Scan for the cell matching the given text and deliver its (x, y) coordinate at center. 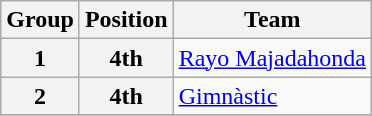
Rayo Majadahonda (272, 58)
Position (126, 20)
1 (40, 58)
Gimnàstic (272, 96)
2 (40, 96)
Group (40, 20)
Team (272, 20)
